For the text-containing cell, return its midpoint in (X, Y) coordinate format. 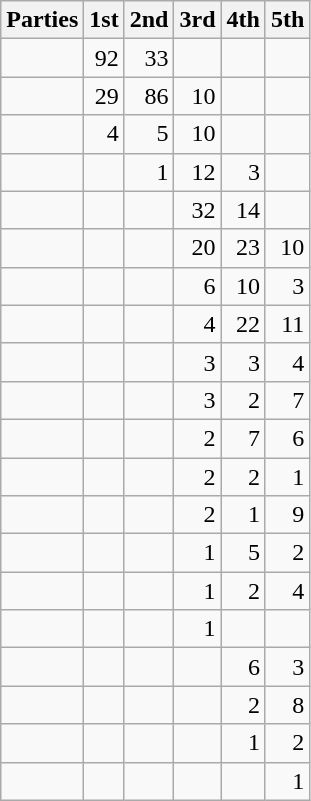
Parties (42, 20)
3rd (198, 20)
12 (198, 172)
11 (287, 324)
20 (198, 248)
23 (243, 248)
33 (149, 58)
1st (104, 20)
32 (198, 210)
86 (149, 96)
5th (287, 20)
22 (243, 324)
9 (287, 515)
29 (104, 96)
8 (287, 705)
4th (243, 20)
2nd (149, 20)
92 (104, 58)
14 (243, 210)
